Find where the given text appears and provide that cell's center as (x, y) coordinate. 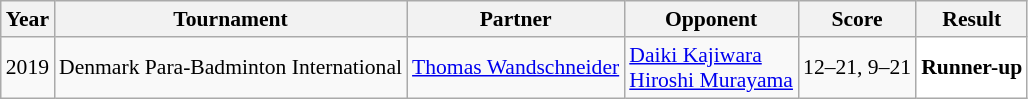
Result (972, 19)
Thomas Wandschneider (516, 68)
Denmark Para-Badminton International (230, 68)
Partner (516, 19)
Tournament (230, 19)
Opponent (711, 19)
Score (857, 19)
Year (28, 19)
12–21, 9–21 (857, 68)
2019 (28, 68)
Daiki Kajiwara Hiroshi Murayama (711, 68)
Runner-up (972, 68)
